Output the [X, Y] coordinate of the center of the cell containing the given text.  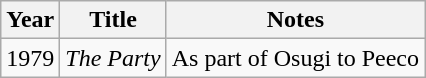
1979 [30, 58]
Year [30, 20]
Notes [295, 20]
The Party [113, 58]
As part of Osugi to Peeco [295, 58]
Title [113, 20]
